Capture the cell that displays the provided text and extract its (x, y) central coordinate. 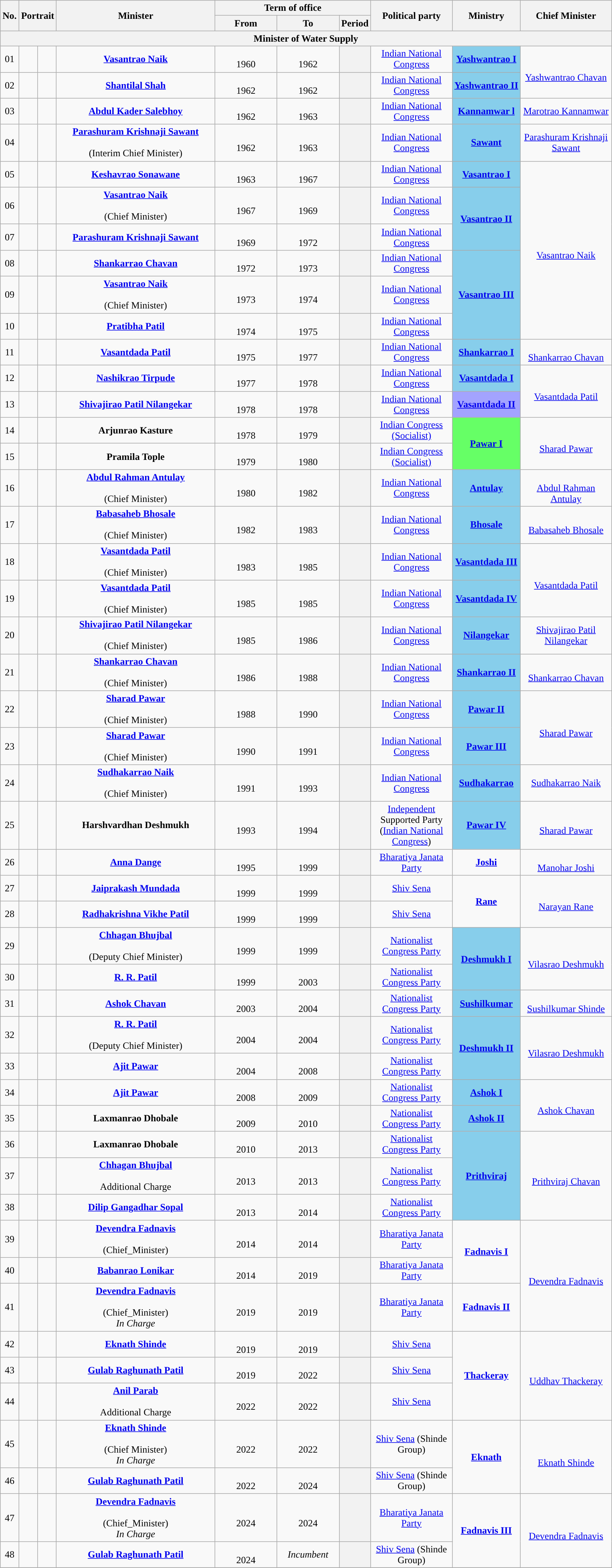
15 (10, 457)
Bhosale (486, 525)
Sushilkumar Shinde (566, 1003)
Political party (411, 16)
14 (10, 430)
Pratibha Patil (135, 326)
24 (10, 783)
Prithviraj Chavan (566, 1176)
Nashikrao Tirpude (135, 378)
16 (10, 488)
Deshmukh II (486, 1048)
Eknath (486, 1457)
43 (10, 1370)
35 (10, 1119)
Pramila Tople (135, 457)
11 (10, 353)
Kannamwar l (486, 111)
01 (10, 59)
22 (10, 709)
Period (355, 23)
Chhagan Bhujbal (Deputy Chief Minister) (135, 946)
Sudhakarrao Naik (566, 783)
31 (10, 1003)
Sawant (486, 143)
46 (10, 1481)
Shankarrao Chavan (Chief Minister) (135, 672)
Vasantrao I (486, 174)
42 (10, 1344)
23 (10, 746)
27 (10, 889)
39 (10, 1239)
Yashwantrao II (486, 85)
Vasantdada I (486, 378)
Pawar I (486, 443)
38 (10, 1207)
Fadnavis II (486, 1307)
Minister (135, 16)
Abdul Rahman Antulay (566, 488)
Babasaheb Bhosale (Chief Minister) (135, 525)
Shankarrao I (486, 353)
Arjunrao Kasture (135, 430)
Deshmukh I (486, 959)
Ashok I (486, 1092)
47 (10, 1518)
Yashwantrao I (486, 59)
Manohar Joshi (566, 862)
19 (10, 599)
17 (10, 525)
44 (10, 1402)
Sudhakarrao (486, 783)
05 (10, 174)
1994 (308, 825)
Babanrao Lonikar (135, 1270)
41 (10, 1307)
10 (10, 326)
Minister of Water Supply (306, 38)
Independent Supported Party (Indian National Congress) (411, 825)
Thackeray (486, 1375)
18 (10, 562)
48 (10, 1554)
33 (10, 1066)
Uddhav Thackeray (566, 1375)
37 (10, 1176)
Marotrao Kannamwar (566, 111)
21 (10, 672)
40 (10, 1270)
13 (10, 405)
Yashwantrao Chavan (566, 72)
Pawar III (486, 746)
Vasantdada III (486, 562)
Sushilkumar (486, 1003)
1995 (246, 862)
R. R. Patil (Deputy Chief Minister) (135, 1035)
Sudhakarrao Naik (Chief Minister) (135, 783)
Devendra Fadnavis (Chief_Minister) (135, 1239)
Rane (486, 901)
Incumbent (308, 1554)
Babasaheb Bhosale (566, 525)
Shankarrao II (486, 672)
32 (10, 1035)
R. R. Patil (135, 977)
12 (10, 378)
Jaiprakash Mundada (135, 889)
20 (10, 635)
Shivajirao Patil Nilangekar (Chief Minister) (135, 635)
Parashuram Krishnaji Sawant (Interim Chief Minister) (135, 143)
45 (10, 1444)
Narayan Rane (566, 901)
Joshi (486, 862)
02 (10, 85)
Abdul Rahman Antulay (Chief Minister) (135, 488)
08 (10, 263)
Vasantrao III (486, 294)
Prithviraj (486, 1176)
Vasantrao II (486, 219)
From (246, 23)
Chhagan Bhujbal Additional Charge (135, 1176)
Chief Minister (566, 16)
Ministry (486, 16)
Pawar IV (486, 825)
Vasantdada II (486, 405)
Keshavrao Sonawane (135, 174)
1960 (246, 59)
Fadnavis III (486, 1531)
Abdul Kader Salebhoy (135, 111)
30 (10, 977)
06 (10, 206)
Vasantdada IV (486, 599)
09 (10, 294)
Antulay (486, 488)
04 (10, 143)
Shantilal Shah (135, 85)
Term of office (293, 8)
Anil Parab Additional Charge (135, 1402)
28 (10, 914)
25 (10, 825)
29 (10, 946)
34 (10, 1092)
36 (10, 1144)
Pawar II (486, 709)
No. (10, 16)
Radhakrishna Vikhe Patil (135, 914)
26 (10, 862)
Portrait (38, 16)
Ashok II (486, 1119)
To (308, 23)
Nilangekar (486, 635)
Fadnavis I (486, 1252)
03 (10, 111)
Anna Dange (135, 862)
Dilip Gangadhar Sopal (135, 1207)
Eknath Shinde (Chief Minister)In Charge (135, 1444)
07 (10, 237)
Harshvardhan Deshmukh (135, 825)
